Find where the given text appears and provide that cell's center as [X, Y] coordinate. 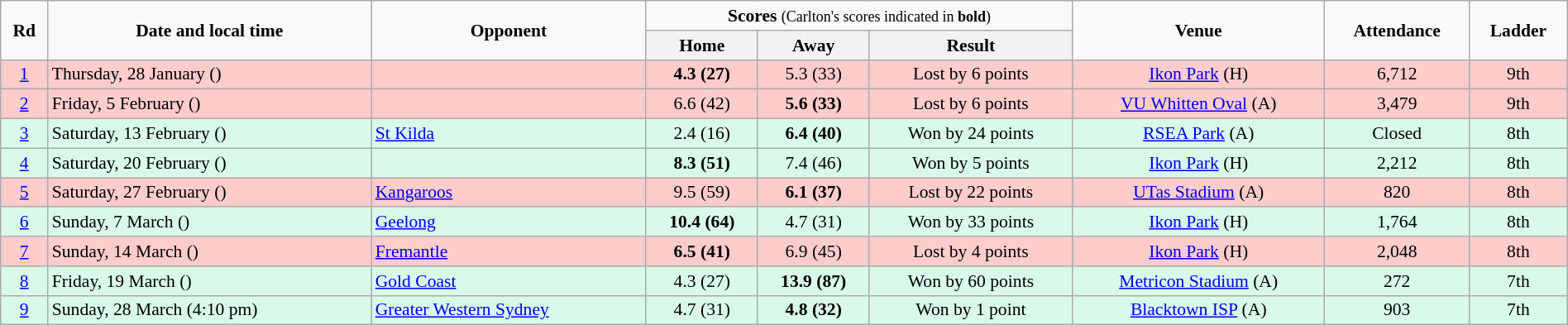
Sunday, 14 March () [210, 251]
UTas Stadium (A) [1199, 193]
10.4 (64) [701, 222]
272 [1398, 281]
Away [814, 45]
7.4 (46) [814, 163]
6.1 (37) [814, 193]
Won by 5 points [971, 163]
903 [1398, 310]
Attendance [1398, 30]
5.3 (33) [814, 74]
4 [25, 163]
Result [971, 45]
Thursday, 28 January () [210, 74]
Fremantle [509, 251]
5.6 (33) [814, 104]
Friday, 19 March () [210, 281]
Date and local time [210, 30]
Won by 33 points [971, 222]
Ladder [1518, 30]
Metricon Stadium (A) [1199, 281]
2,048 [1398, 251]
2 [25, 104]
Greater Western Sydney [509, 310]
3 [25, 134]
Friday, 5 February () [210, 104]
Won by 60 points [971, 281]
3,479 [1398, 104]
4.8 (32) [814, 310]
1 [25, 74]
1,764 [1398, 222]
Kangaroos [509, 193]
2.4 (16) [701, 134]
6.4 (40) [814, 134]
8 [25, 281]
Sunday, 7 March () [210, 222]
Lost by 22 points [971, 193]
Saturday, 13 February () [210, 134]
Opponent [509, 30]
Blacktown ISP (A) [1199, 310]
6 [25, 222]
9 [25, 310]
Venue [1199, 30]
VU Whitten Oval (A) [1199, 104]
13.9 (87) [814, 281]
8.3 (51) [701, 163]
Saturday, 27 February () [210, 193]
Lost by 4 points [971, 251]
Saturday, 20 February () [210, 163]
Scores (Carlton's scores indicated in bold) [858, 16]
Geelong [509, 222]
6.9 (45) [814, 251]
Closed [1398, 134]
St Kilda [509, 134]
9.5 (59) [701, 193]
5 [25, 193]
Sunday, 28 March (4:10 pm) [210, 310]
RSEA Park (A) [1199, 134]
6,712 [1398, 74]
Won by 1 point [971, 310]
6.5 (41) [701, 251]
820 [1398, 193]
2,212 [1398, 163]
6.6 (42) [701, 104]
Won by 24 points [971, 134]
Home [701, 45]
Rd [25, 30]
7 [25, 251]
Gold Coast [509, 281]
